Extract the (X, Y) coordinate from the center of the cell holding the provided text.  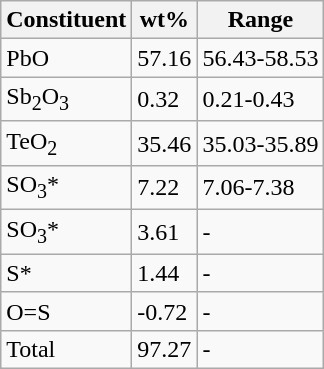
Constituent (66, 20)
Sb2O3 (66, 99)
S* (66, 273)
7.06-7.38 (260, 188)
0.32 (164, 99)
35.46 (164, 143)
56.43-58.53 (260, 58)
7.22 (164, 188)
Range (260, 20)
TeO2 (66, 143)
Total (66, 349)
0.21-0.43 (260, 99)
O=S (66, 311)
wt% (164, 20)
3.61 (164, 232)
97.27 (164, 349)
PbO (66, 58)
1.44 (164, 273)
35.03-35.89 (260, 143)
-0.72 (164, 311)
57.16 (164, 58)
